Locate the cell with the specified text and output its (x, y) center coordinate. 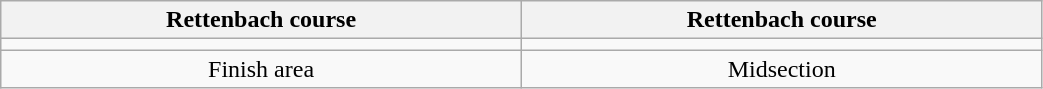
Midsection (782, 69)
Finish area (262, 69)
